Search for the cell housing the specified text and yield its [X, Y] center coordinate. 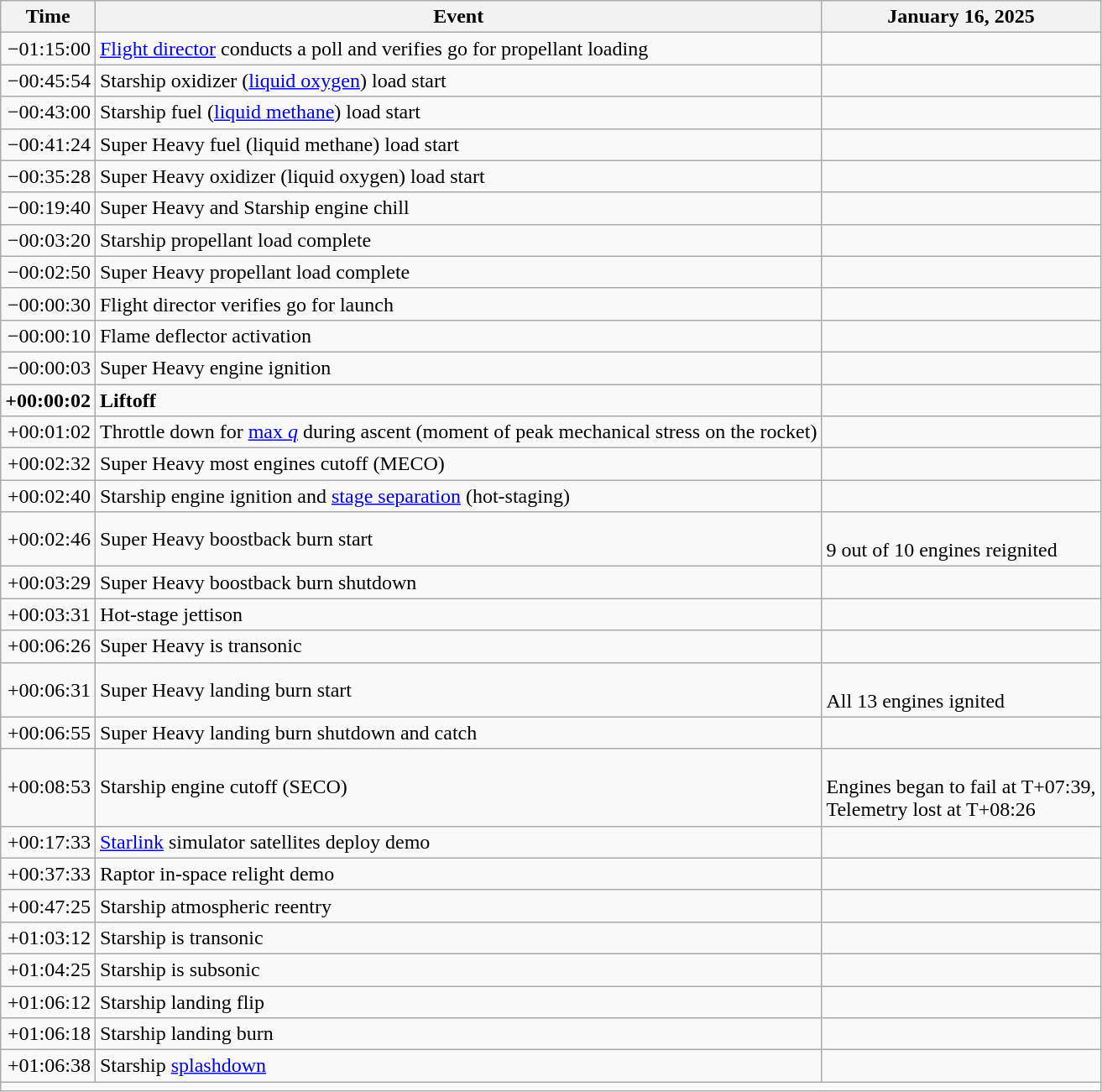
+00:03:31 [49, 614]
Throttle down for max q during ascent (moment of peak mechanical stress on the rocket) [458, 432]
+00:01:02 [49, 432]
Flight director verifies go for launch [458, 304]
Super Heavy most engines cutoff (MECO) [458, 464]
Super Heavy and Starship engine chill [458, 208]
−00:43:00 [49, 112]
Starship landing burn [458, 1034]
Starlink simulator satellites deploy demo [458, 842]
Flame deflector activation [458, 336]
January 16, 2025 [961, 17]
Starship atmospheric reentry [458, 906]
−00:41:24 [49, 144]
Starship propellant load complete [458, 240]
9 out of 10 engines reignited [961, 539]
All 13 engines ignited [961, 690]
Starship is transonic [458, 938]
Engines began to fail at T+07:39,Telemetry lost at T+08:26 [961, 787]
Super Heavy landing burn start [458, 690]
+00:06:26 [49, 646]
−00:00:03 [49, 368]
+00:47:25 [49, 906]
Time [49, 17]
Starship fuel (liquid methane) load start [458, 112]
Super Heavy propellant load complete [458, 272]
Raptor in-space relight demo [458, 874]
+01:06:38 [49, 1066]
Starship engine ignition and stage separation (hot-staging) [458, 496]
Event [458, 17]
+00:02:46 [49, 539]
Super Heavy boostback burn start [458, 539]
+01:03:12 [49, 938]
+00:08:53 [49, 787]
−00:03:20 [49, 240]
−00:00:30 [49, 304]
−00:19:40 [49, 208]
Flight director conducts a poll and verifies go for propellant loading [458, 49]
Super Heavy landing burn shutdown and catch [458, 733]
+00:00:02 [49, 400]
−00:45:54 [49, 81]
+00:06:31 [49, 690]
Hot-stage jettison [458, 614]
−01:15:00 [49, 49]
+00:02:40 [49, 496]
+00:37:33 [49, 874]
Starship landing flip [458, 1001]
−00:00:10 [49, 336]
+00:06:55 [49, 733]
Liftoff [458, 400]
Starship is subsonic [458, 969]
+00:02:32 [49, 464]
Super Heavy is transonic [458, 646]
Super Heavy fuel (liquid methane) load start [458, 144]
Super Heavy boostback burn shutdown [458, 583]
+00:03:29 [49, 583]
Super Heavy engine ignition [458, 368]
Starship engine cutoff (SECO) [458, 787]
Starship oxidizer (liquid oxygen) load start [458, 81]
+01:04:25 [49, 969]
−00:02:50 [49, 272]
+01:06:12 [49, 1001]
+01:06:18 [49, 1034]
Super Heavy oxidizer (liquid oxygen) load start [458, 176]
+00:17:33 [49, 842]
−00:35:28 [49, 176]
Starship splashdown [458, 1066]
